Determine the [X, Y] coordinate at the center of the cell enclosing the given text.  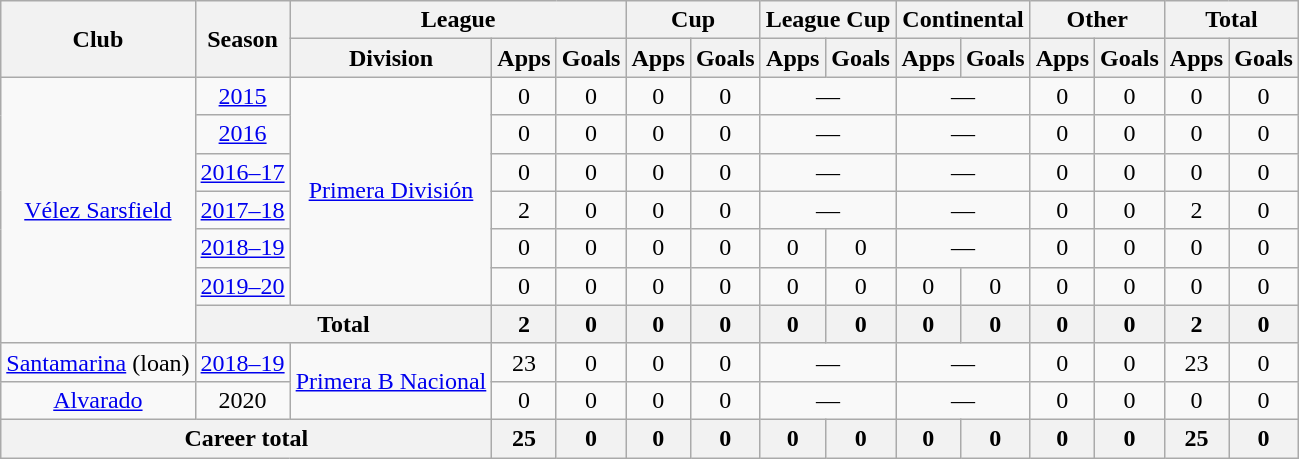
League Cup [828, 20]
Career total [246, 438]
2017–18 [242, 210]
Alvarado [98, 400]
2016–17 [242, 172]
2016 [242, 134]
Other [1097, 20]
2015 [242, 96]
Division [391, 58]
League [458, 20]
Club [98, 39]
Continental [963, 20]
Primera División [391, 191]
Season [242, 39]
2020 [242, 400]
2019–20 [242, 286]
Vélez Sarsfield [98, 210]
Cup [693, 20]
Santamarina (loan) [98, 362]
Primera B Nacional [391, 381]
